Return [X, Y] of the center of cell containing provided text 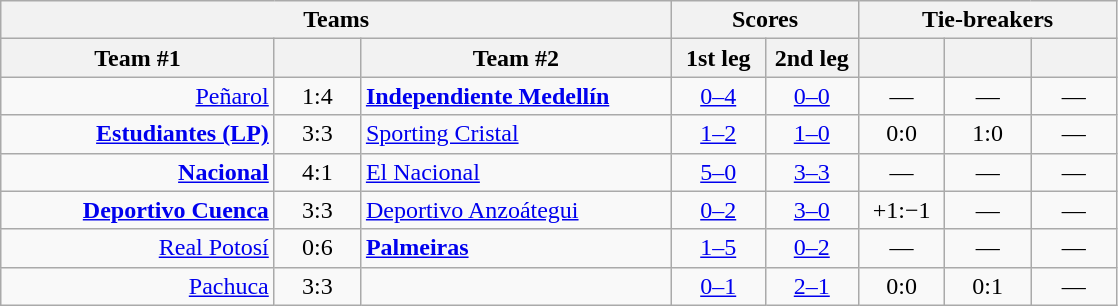
3–0 [812, 210]
Team #1 [138, 58]
2–1 [812, 286]
5–0 [718, 172]
Palmeiras [516, 248]
Teams [336, 20]
El Nacional [516, 172]
0:1 [988, 286]
1st leg [718, 58]
Peñarol [138, 96]
Scores [764, 20]
Estudiantes (LP) [138, 134]
4:1 [317, 172]
3–3 [812, 172]
0–4 [718, 96]
+1:−1 [902, 210]
1–0 [812, 134]
1:0 [988, 134]
0–0 [812, 96]
Deportivo Anzoátegui [516, 210]
Independiente Medellín [516, 96]
0–1 [718, 286]
1–5 [718, 248]
Nacional [138, 172]
Pachuca [138, 286]
Tie-breakers [988, 20]
Team #2 [516, 58]
0:6 [317, 248]
2nd leg [812, 58]
Real Potosí [138, 248]
1–2 [718, 134]
1:4 [317, 96]
Sporting Cristal [516, 134]
Deportivo Cuenca [138, 210]
